Identify which cell holds the provided text, then report its [X, Y] central coordinate. 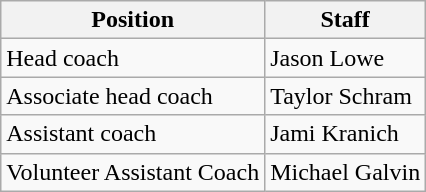
Staff [346, 20]
Michael Galvin [346, 172]
Jason Lowe [346, 58]
Taylor Schram [346, 96]
Jami Kranich [346, 134]
Assistant coach [133, 134]
Associate head coach [133, 96]
Volunteer Assistant Coach [133, 172]
Head coach [133, 58]
Position [133, 20]
